Locate the cell with the specified text and output its (x, y) center coordinate. 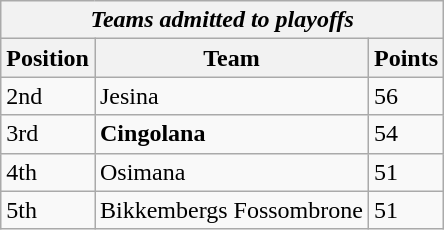
Bikkembergs Fossombrone (231, 210)
5th (48, 210)
Osimana (231, 172)
Jesina (231, 96)
Teams admitted to playoffs (222, 20)
3rd (48, 134)
2nd (48, 96)
56 (406, 96)
54 (406, 134)
4th (48, 172)
Points (406, 58)
Position (48, 58)
Team (231, 58)
Cingolana (231, 134)
